Return the [x, y] coordinate for the center point of the cell that contains the specified text.  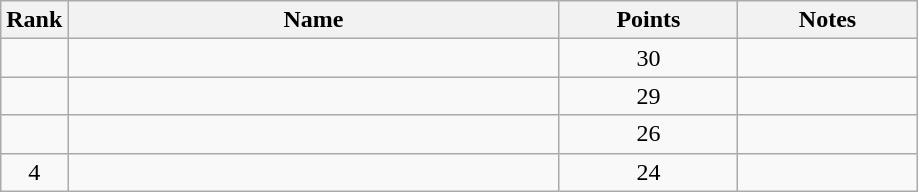
29 [648, 96]
Notes [828, 20]
Points [648, 20]
Rank [34, 20]
4 [34, 172]
24 [648, 172]
26 [648, 134]
Name [314, 20]
30 [648, 58]
